Find where the given text appears and provide that cell's center as (x, y) coordinate. 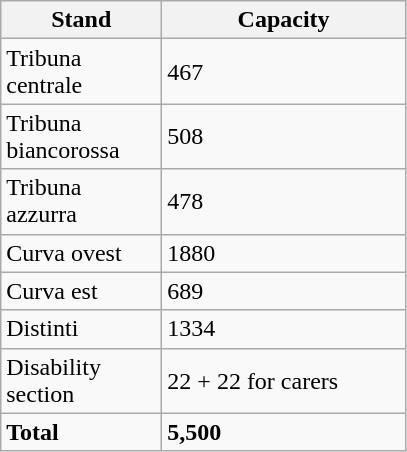
22 + 22 for carers (284, 380)
508 (284, 136)
1334 (284, 329)
Curva est (82, 291)
Disability section (82, 380)
Tribuna centrale (82, 72)
Stand (82, 20)
Tribuna azzurra (82, 202)
5,500 (284, 432)
Curva ovest (82, 253)
Capacity (284, 20)
Total (82, 432)
467 (284, 72)
Tribuna biancorossa (82, 136)
1880 (284, 253)
689 (284, 291)
478 (284, 202)
Distinti (82, 329)
